Find where the given text appears and provide that cell's center as [x, y] coordinate. 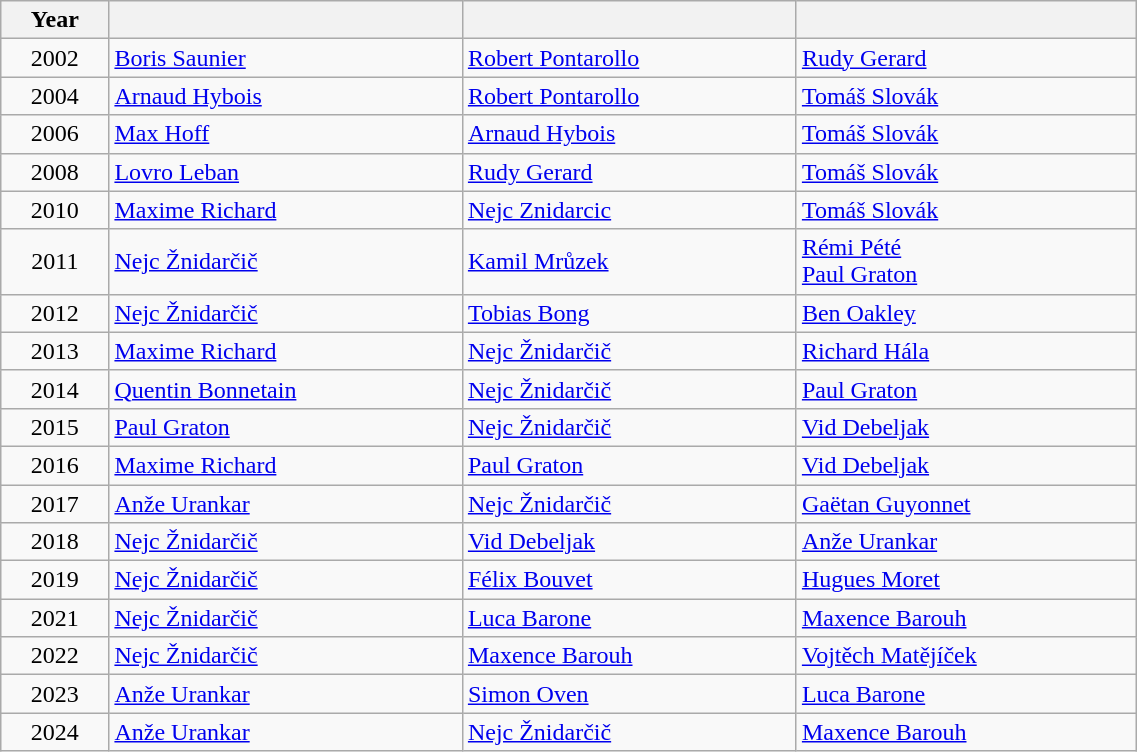
2022 [55, 656]
Richard Hála [966, 351]
2024 [55, 732]
Hugues Moret [966, 580]
2017 [55, 503]
2010 [55, 210]
Vojtěch Matějíček [966, 656]
Year [55, 20]
Lovro Leban [286, 172]
2015 [55, 427]
2006 [55, 134]
Nejc Znidarcic [629, 210]
2018 [55, 542]
2016 [55, 465]
Félix Bouvet [629, 580]
Kamil Mrůzek [629, 262]
Quentin Bonnetain [286, 389]
Simon Oven [629, 694]
2011 [55, 262]
Ben Oakley [966, 313]
2012 [55, 313]
2014 [55, 389]
2008 [55, 172]
2023 [55, 694]
Rémi Pété Paul Graton [966, 262]
Tobias Bong [629, 313]
Max Hoff [286, 134]
2019 [55, 580]
2004 [55, 96]
Gaëtan Guyonnet [966, 503]
Boris Saunier [286, 58]
2013 [55, 351]
2021 [55, 618]
2002 [55, 58]
